Extract the (x, y) coordinate from the center of the cell holding the provided text.  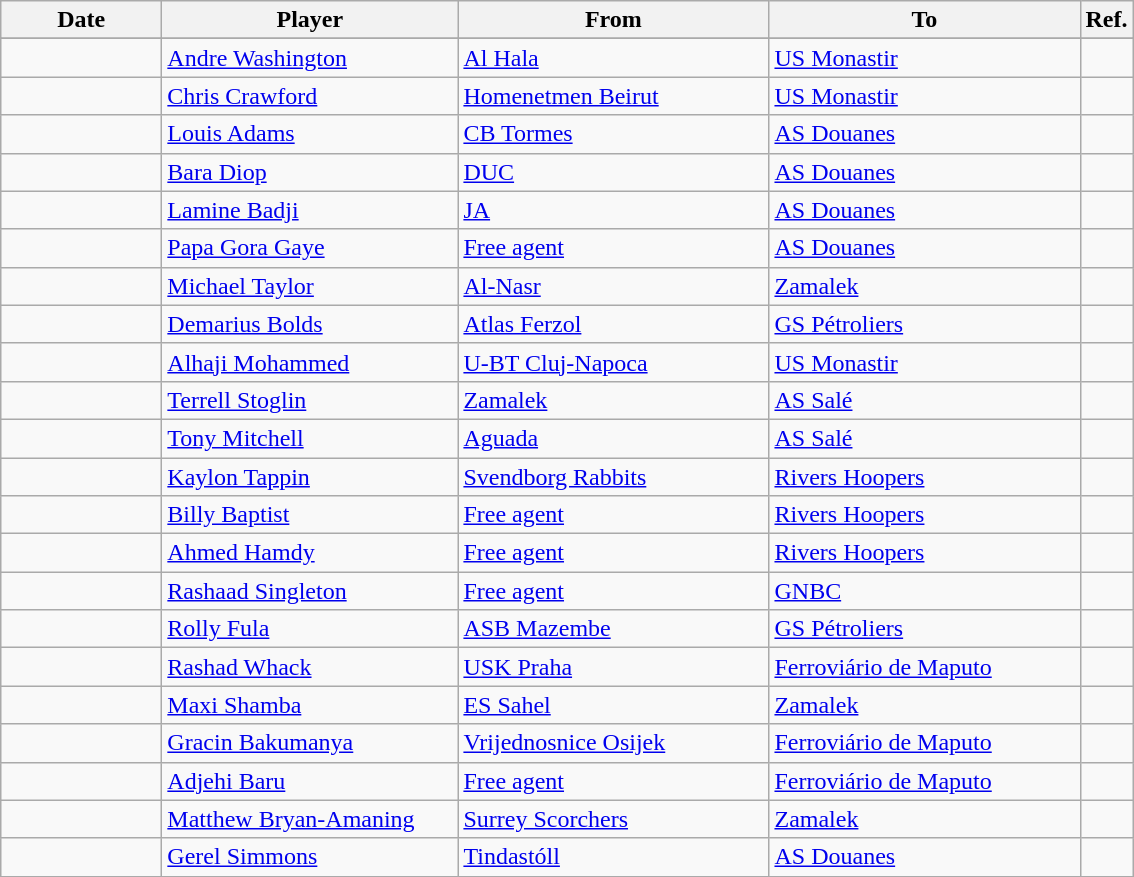
USK Praha (614, 667)
JA (614, 210)
Ref. (1106, 20)
Al-Nasr (614, 286)
Homenetmen Beirut (614, 96)
Surrey Scorchers (614, 819)
Rashaad Singleton (310, 591)
Aguada (614, 438)
Papa Gora Gaye (310, 248)
U-BT Cluj-Napoca (614, 362)
Ahmed Hamdy (310, 553)
Louis Adams (310, 134)
GNBC (924, 591)
Atlas Ferzol (614, 324)
Maxi Shamba (310, 705)
Adjehi Baru (310, 781)
Gracin Bakumanya (310, 743)
Bara Diop (310, 172)
ASB Mazembe (614, 629)
Rolly Fula (310, 629)
Lamine Badji (310, 210)
DUC (614, 172)
Terrell Stoglin (310, 400)
Player (310, 20)
Al Hala (614, 58)
Gerel Simmons (310, 857)
To (924, 20)
Andre Washington (310, 58)
Tony Mitchell (310, 438)
Svendborg Rabbits (614, 477)
Rashad Whack (310, 667)
CB Tormes (614, 134)
Vrijednosnice Osijek (614, 743)
Date (82, 20)
Michael Taylor (310, 286)
ES Sahel (614, 705)
Demarius Bolds (310, 324)
Tindastóll (614, 857)
Kaylon Tappin (310, 477)
Billy Baptist (310, 515)
Alhaji Mohammed (310, 362)
Chris Crawford (310, 96)
Matthew Bryan-Amaning (310, 819)
From (614, 20)
